From the cell containing the given text, extract its center point as (X, Y) coordinate. 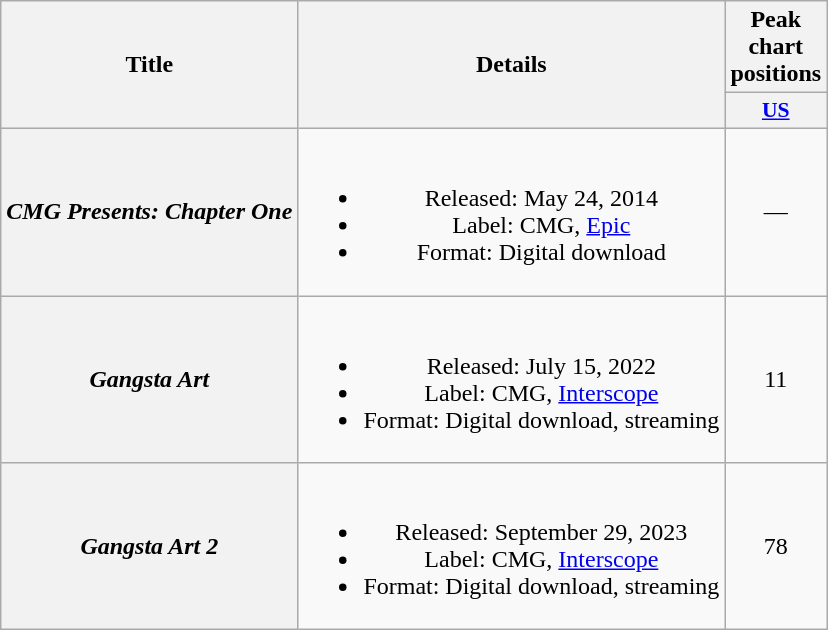
Gangsta Art (150, 380)
Title (150, 65)
11 (776, 380)
Released: May 24, 2014Label: CMG, EpicFormat: Digital download (512, 212)
Released: July 15, 2022Label: CMG, InterscopeFormat: Digital download, streaming (512, 380)
Gangsta Art 2 (150, 546)
US (776, 111)
78 (776, 546)
CMG Presents: Chapter One (150, 212)
— (776, 212)
Details (512, 65)
Released: September 29, 2023 Label: CMG, InterscopeFormat: Digital download, streaming (512, 546)
Peak chart positions (776, 47)
